Return the (x, y) coordinate for the center point of the cell that contains the specified text.  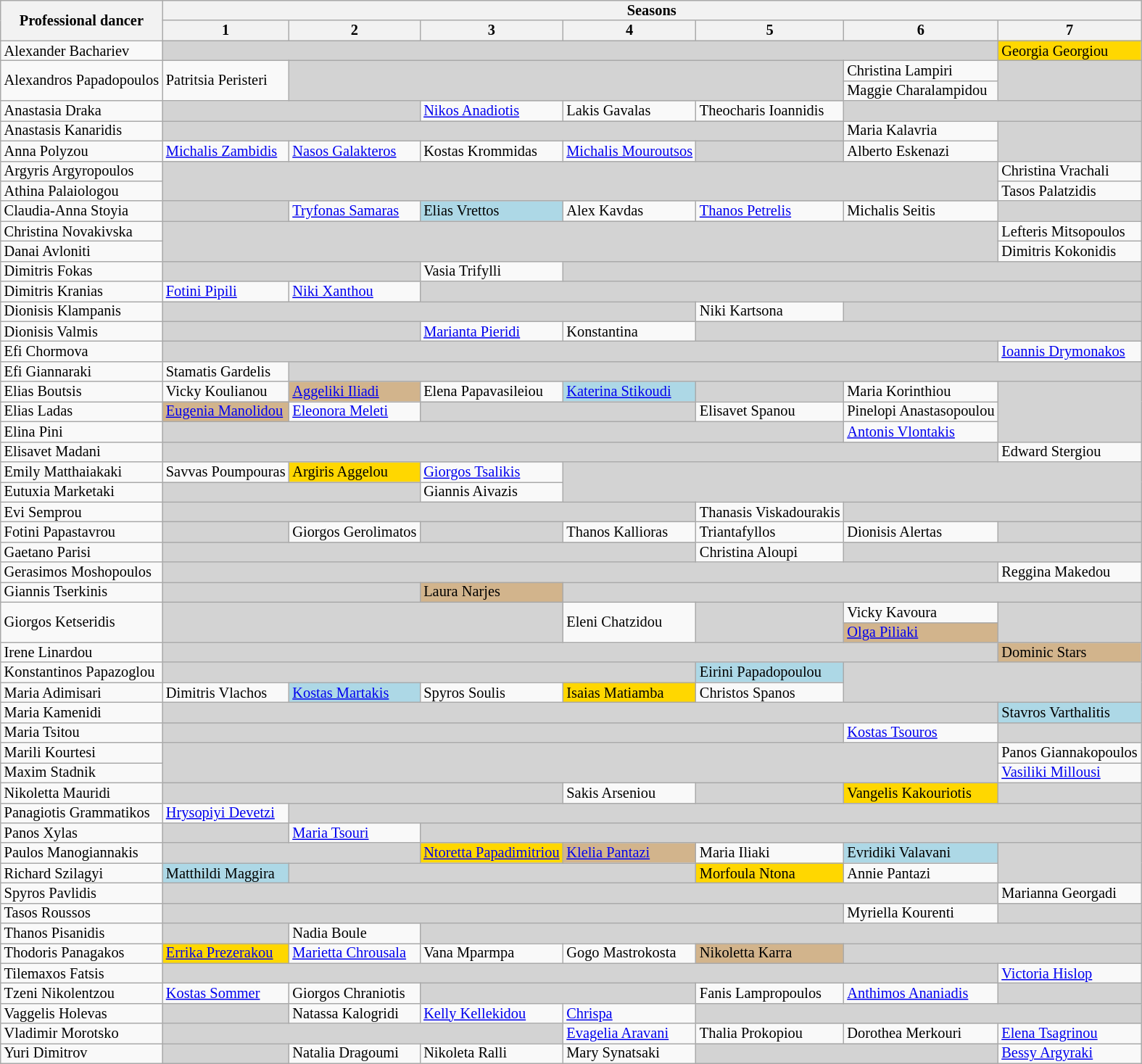
Thanos Pisanidis (81, 933)
Elena Tsagrinou (1069, 1034)
Paulos Manogiannakis (81, 853)
Dionisis Valmis (81, 331)
Marianna Georgadi (1069, 893)
Hrysopiyi Devetzi (225, 813)
Alex Kavdas (629, 211)
Argiris Aggelou (354, 471)
Dimitris Kokonidis (1069, 251)
Panos Giannakopoulos (1069, 753)
Vangelis Kakouriotis (921, 793)
Elena Papavasileiou (492, 392)
Mary Synatsaki (629, 1053)
Niki Kartsona (770, 311)
Alberto Eskenazi (921, 151)
Reggina Makedou (1069, 572)
Gogo Mastrokosta (629, 953)
Patritsia Peristeri (225, 80)
Laura Narjes (492, 592)
Dionisis Alertas (921, 532)
Tasos Palatzidis (1069, 191)
Elias Vrettos (492, 211)
Konstantinos Papazoglou (81, 672)
5 (770, 30)
Maria Kamenidi (81, 712)
Pinelopi Anastasopoulou (921, 411)
Dominic Stars (1069, 652)
Edward Stergiou (1069, 452)
Antonis Vlontakis (921, 432)
6 (921, 30)
Thanasis Viskadourakis (770, 512)
Giannis Tserkinis (81, 592)
Dorothea Merkouri (921, 1034)
Bessy Argyraki (1069, 1053)
Alexander Bachariev (81, 51)
Elisavet Spanou (770, 411)
Konstantina (629, 331)
Spyros Soulis (492, 693)
2 (354, 30)
Spyros Pavlidis (81, 893)
Maria Iliaki (770, 853)
Anna Polyzou (81, 151)
Tilemaxos Fatsis (81, 973)
Anastasis Kanaridis (81, 131)
Vladimir Morotsko (81, 1034)
Fanis Lampropoulos (770, 994)
Panos Xylas (81, 833)
Vasiliki Millousi (1069, 772)
Natalia Dragoumi (354, 1053)
Lefteris Mitsopoulos (1069, 231)
Seasons (652, 10)
Maria Korinthiou (921, 392)
Thalia Prokopiou (770, 1034)
Evagelia Aravani (629, 1034)
Aggeliki Iliadi (354, 392)
Christina Vrachali (1069, 171)
Giorgos Ketseridis (81, 622)
Nikoleta Ralli (492, 1053)
Natassa Kalogridi (354, 1013)
Dimitris Vlachos (225, 693)
Thanos Petrelis (770, 211)
Vicky Kavoura (921, 612)
Richard Szilagyi (81, 873)
Victoria Hislop (1069, 973)
Kostas Martakis (354, 693)
Chrispa (629, 1013)
Gerasimos Moshopoulos (81, 572)
Elias Boutsis (81, 392)
Anastasia Draka (81, 111)
Alexandros Papadopoulos (81, 80)
Isaias Matiamba (629, 693)
Stamatis Gardelis (225, 371)
Maria Kalavria (921, 131)
Vasia Trifylli (492, 271)
Errika Prezerakou (225, 953)
Maria Tsouri (354, 833)
Panagiotis Grammatikos (81, 813)
Professional dancer (81, 20)
Athina Palaiologou (81, 191)
Ntoretta Papadimitriou (492, 853)
Savvas Poumpouras (225, 471)
Kostas Tsouros (921, 733)
Anthimos Ananiadis (921, 994)
Christina Novakivska (81, 231)
3 (492, 30)
Elina Pini (81, 432)
Irene Linardou (81, 652)
Eleonora Meleti (354, 411)
Argyris Argyropoulos (81, 171)
Maggie Charalampidou (921, 91)
Nadia Boule (354, 933)
Thodoris Panagakos (81, 953)
Dimitris Kranias (81, 292)
Morfoula Ntona (770, 873)
Nikoletta Mauridi (81, 793)
Klelia Pantazi (629, 853)
Eirini Papadopoulou (770, 672)
Danai Avloniti (81, 251)
Theocharis Ioannidis (770, 111)
Kostas Sommer (225, 994)
Maria Adimisari (81, 693)
Michalis Zambidis (225, 151)
Elisavet Madani (81, 452)
Vaggelis Holevas (81, 1013)
Christos Spanos (770, 693)
Niki Xanthou (354, 292)
Giorgos Gerolimatos (354, 532)
Tryfonas Samaras (354, 211)
Nasos Galakteros (354, 151)
Eugenia Manolidou (225, 411)
Christina Aloupi (770, 552)
Ioannis Drymonakos (1069, 351)
Triantafyllos (770, 532)
Dionisis Klampanis (81, 311)
Thanos Kallioras (629, 532)
Gaetano Parisi (81, 552)
Michalis Seitis (921, 211)
Claudia-Anna Stoyia (81, 211)
Giorgos Tsalikis (492, 471)
4 (629, 30)
Matthildi Maggira (225, 873)
Yuri Dimitrov (81, 1053)
Eleni Chatzidou (629, 622)
Efi Chormova (81, 351)
Fotini Papastavrou (81, 532)
Myriella Kourenti (921, 913)
Dimitris Fokas (81, 271)
Elias Ladas (81, 411)
Olga Piliaki (921, 632)
Nikoletta Karra (770, 953)
Evridiki Valavani (921, 853)
Efi Giannaraki (81, 371)
Michalis Mouroutsos (629, 151)
Maria Tsitou (81, 733)
Stavros Varthalitis (1069, 712)
Georgia Georgiou (1069, 51)
Eutuxia Marketaki (81, 492)
Kostas Krommidas (492, 151)
Maxim Stadnik (81, 772)
Sakis Arseniou (629, 793)
Giorgos Chraniotis (354, 994)
Tzeni Nikolentzou (81, 994)
Christina Lampiri (921, 70)
Fotini Pipili (225, 292)
Annie Pantazi (921, 873)
Vana Mparmpa (492, 953)
Emily Matthaiakaki (81, 471)
Marietta Chrousala (354, 953)
Lakis Gavalas (629, 111)
Katerina Stikoudi (629, 392)
Vicky Koulianou (225, 392)
1 (225, 30)
Marianta Pieridi (492, 331)
Nikos Anadiotis (492, 111)
7 (1069, 30)
Giannis Aivazis (492, 492)
Tasos Roussos (81, 913)
Marili Kourtesi (81, 753)
Kelly Kellekidou (492, 1013)
Evi Semprou (81, 512)
